Determine the (X, Y) coordinate at the center of the cell enclosing the given text.  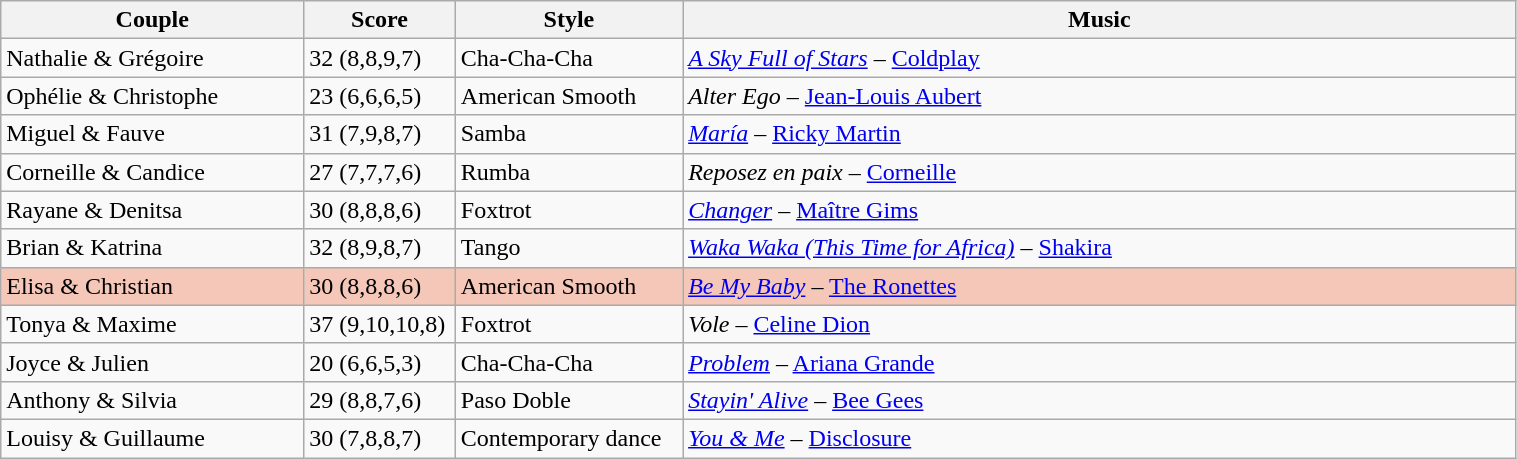
Stayin' Alive – Bee Gees (1100, 400)
Alter Ego – Jean-Louis Aubert (1100, 96)
29 (8,8,7,6) (380, 400)
Tonya & Maxime (152, 324)
Corneille & Candice (152, 172)
Paso Doble (568, 400)
Brian & Katrina (152, 248)
A Sky Full of Stars – Coldplay (1100, 58)
Vole – Celine Dion (1100, 324)
32 (8,8,9,7) (380, 58)
Miguel & Fauve (152, 134)
Music (1100, 20)
You & Me – Disclosure (1100, 438)
30 (7,8,8,7) (380, 438)
Rayane & Denitsa (152, 210)
María – Ricky Martin (1100, 134)
Louisy & Guillaume (152, 438)
Nathalie & Grégoire (152, 58)
37 (9,10,10,8) (380, 324)
Samba (568, 134)
Anthony & Silvia (152, 400)
Ophélie & Christophe (152, 96)
Waka Waka (This Time for Africa) – Shakira (1100, 248)
27 (7,7,7,6) (380, 172)
Rumba (568, 172)
20 (6,6,5,3) (380, 362)
Changer – Maître Gims (1100, 210)
31 (7,9,8,7) (380, 134)
32 (8,9,8,7) (380, 248)
Style (568, 20)
Reposez en paix – Corneille (1100, 172)
Be My Baby – The Ronettes (1100, 286)
Score (380, 20)
Tango (568, 248)
23 (6,6,6,5) (380, 96)
Couple (152, 20)
Contemporary dance (568, 438)
Elisa & Christian (152, 286)
Problem – Ariana Grande (1100, 362)
Joyce & Julien (152, 362)
